Capture the cell that displays the provided text and extract its [x, y] central coordinate. 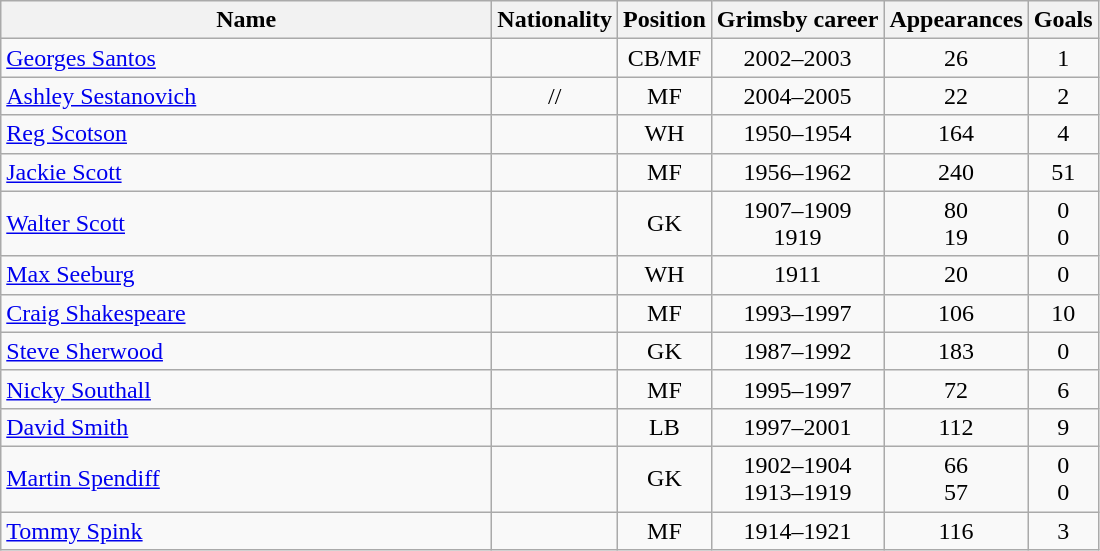
26 [956, 58]
Goals [1063, 20]
20 [956, 275]
Name [246, 20]
240 [956, 172]
112 [956, 427]
9 [1063, 427]
Jackie Scott [246, 172]
1902–19041913–1919 [798, 478]
2 [1063, 96]
1997–2001 [798, 427]
CB/MF [665, 58]
Ashley Sestanovich [246, 96]
Nicky Southall [246, 389]
David Smith [246, 427]
Nationality [555, 20]
1907–19091919 [798, 224]
Martin Spendiff [246, 478]
3 [1063, 531]
116 [956, 531]
4 [1063, 134]
72 [956, 389]
1993–1997 [798, 313]
2002–2003 [798, 58]
Grimsby career [798, 20]
1 [1063, 58]
Reg Scotson [246, 134]
10 [1063, 313]
Craig Shakespeare [246, 313]
Max Seeburg [246, 275]
1950–1954 [798, 134]
183 [956, 351]
164 [956, 134]
6 [1063, 389]
51 [1063, 172]
Appearances [956, 20]
1995–1997 [798, 389]
Position [665, 20]
22 [956, 96]
1914–1921 [798, 531]
Steve Sherwood [246, 351]
1987–1992 [798, 351]
Tommy Spink [246, 531]
8019 [956, 224]
Georges Santos [246, 58]
106 [956, 313]
// [555, 96]
LB [665, 427]
1956–1962 [798, 172]
Walter Scott [246, 224]
6657 [956, 478]
1911 [798, 275]
2004–2005 [798, 96]
